Output the (x, y) coordinate of the center of the cell containing the given text.  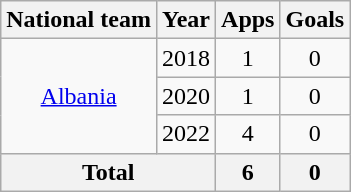
Apps (248, 20)
4 (248, 134)
Albania (79, 96)
2020 (186, 96)
Goals (315, 20)
2022 (186, 134)
Year (186, 20)
National team (79, 20)
Total (108, 172)
2018 (186, 58)
6 (248, 172)
